Identify which cell holds the provided text, then report its (x, y) central coordinate. 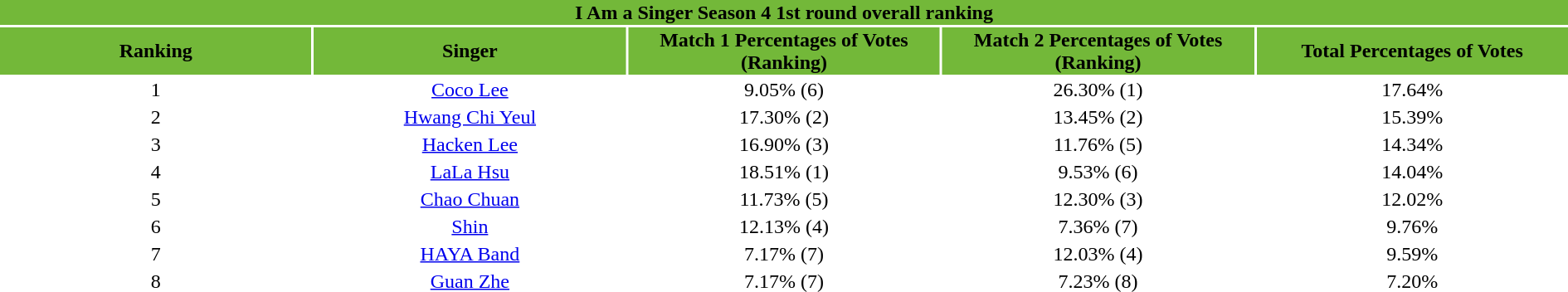
16.90% (3) (784, 144)
9.59% (1412, 254)
LaLa Hsu (470, 172)
Singer (470, 51)
12.02% (1412, 199)
7.17% (7) (784, 254)
13.45% (2) (1098, 117)
14.04% (1412, 172)
17.64% (1412, 90)
14.34% (1412, 144)
HAYA Band (470, 254)
9.53% (6) (1098, 172)
11.73% (5) (784, 199)
Shin (470, 226)
Match 2 Percentages of Votes (Ranking) (1098, 51)
2 (156, 117)
11.76% (5) (1098, 144)
Hacken Lee (470, 144)
Chao Chuan (470, 199)
12.13% (4) (784, 226)
15.39% (1412, 117)
9.05% (6) (784, 90)
12.03% (4) (1098, 254)
26.30% (1) (1098, 90)
9.76% (1412, 226)
7.36% (7) (1098, 226)
7 (156, 254)
Ranking (156, 51)
3 (156, 144)
12.30% (3) (1098, 199)
I Am a Singer Season 4 1st round overall ranking (784, 12)
1 (156, 90)
17.30% (2) (784, 117)
18.51% (1) (784, 172)
Coco Lee (470, 90)
Match 1 Percentages of Votes (Ranking) (784, 51)
Total Percentages of Votes (1412, 51)
5 (156, 199)
Hwang Chi Yeul (470, 117)
4 (156, 172)
6 (156, 226)
